Capture the cell that displays the provided text and extract its (X, Y) central coordinate. 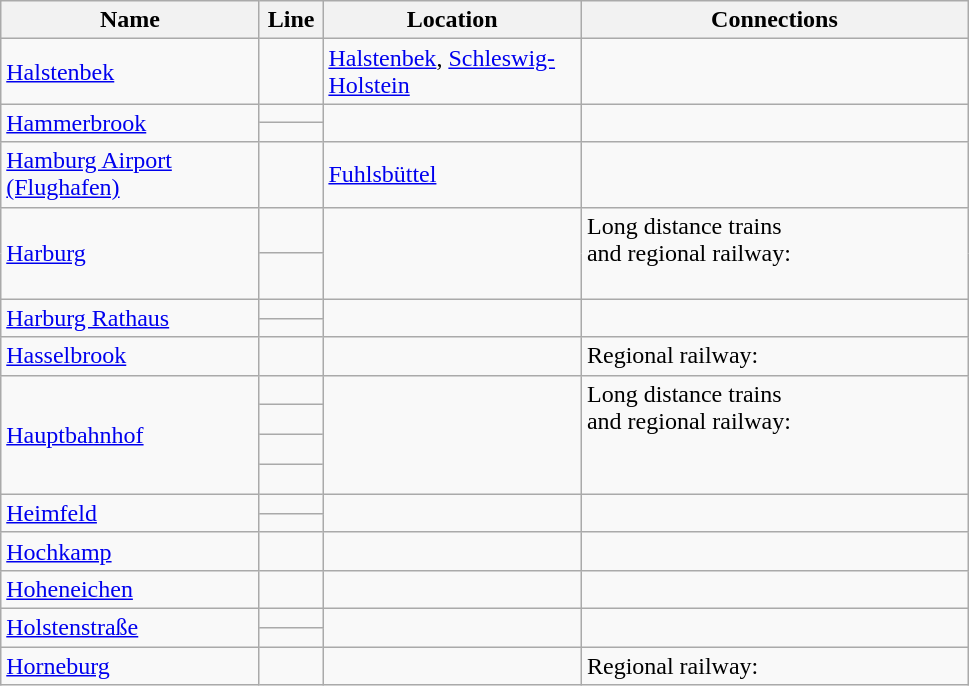
Hammerbrook (130, 123)
Hoheneichen (130, 589)
Holstenstraße (130, 627)
Line (291, 20)
Hauptbahnhof (130, 434)
Heimfeld (130, 513)
Harburg (130, 253)
Connections (774, 20)
Hochkamp (130, 551)
Location (452, 20)
Long distance trains and regional railway: (774, 253)
Horneburg (130, 665)
Halstenbek (130, 72)
Long distance trainsand regional railway: (774, 434)
Harburg Rathaus (130, 318)
Hasselbrook (130, 356)
Fuhlsbüttel (452, 174)
Halstenbek, Schleswig-Holstein (452, 72)
Hamburg Airport (Flughafen) (130, 174)
Name (130, 20)
